For the text-containing cell, return its midpoint in (X, Y) coordinate format. 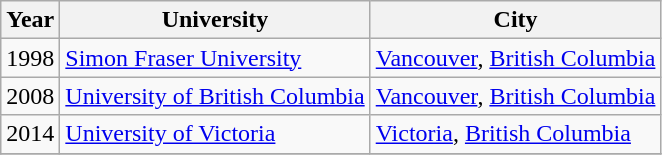
2014 (30, 134)
University of British Columbia (215, 96)
University (215, 20)
2008 (30, 96)
University of Victoria (215, 134)
Simon Fraser University (215, 58)
City (516, 20)
1998 (30, 58)
Victoria, British Columbia (516, 134)
Year (30, 20)
